Locate the cell with the specified text and output its (X, Y) center coordinate. 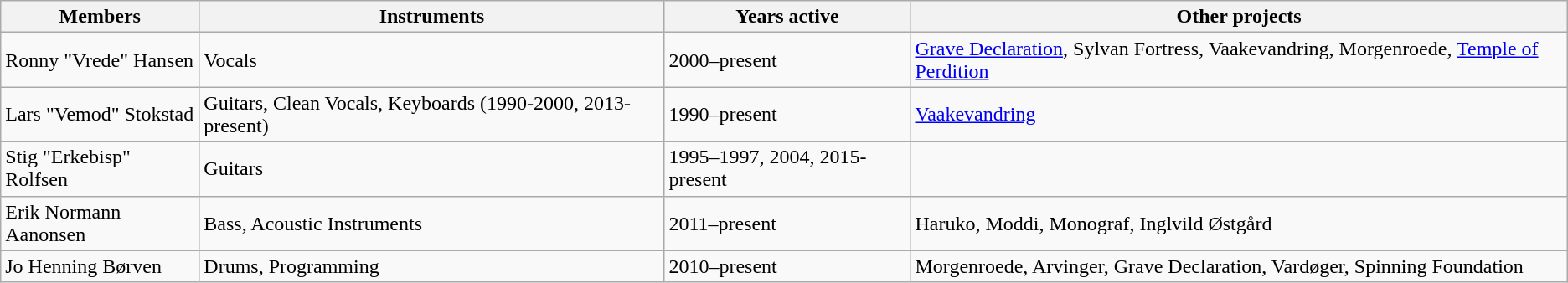
Bass, Acoustic Instruments (432, 223)
2011–present (787, 223)
Other projects (1239, 17)
Erik Normann Aanonsen (101, 223)
Guitars (432, 169)
1990–present (787, 114)
Morgenroede, Arvinger, Grave Declaration, Vardøger, Spinning Foundation (1239, 266)
Instruments (432, 17)
Ronny "Vrede" Hansen (101, 60)
Vocals (432, 60)
Grave Declaration, Sylvan Fortress, Vaakevandring, Morgenroede, Temple of Perdition (1239, 60)
1995–1997, 2004, 2015-present (787, 169)
Years active (787, 17)
Lars "Vemod" Stokstad (101, 114)
Stig "Erkebisp" Rolfsen (101, 169)
2010–present (787, 266)
Haruko, Moddi, Monograf, Inglvild Østgård (1239, 223)
Members (101, 17)
Guitars, Clean Vocals, Keyboards (1990-2000, 2013-present) (432, 114)
Drums, Programming (432, 266)
Jo Henning Børven (101, 266)
2000–present (787, 60)
Vaakevandring (1239, 114)
